Find where the given text appears and provide that cell's center as [X, Y] coordinate. 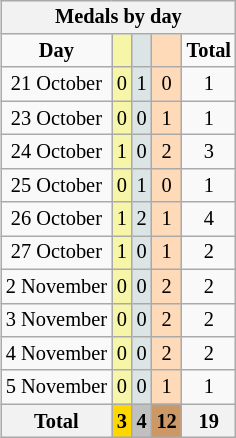
23 October [56, 118]
19 [209, 421]
Medals by day [118, 17]
4 November [56, 354]
26 October [56, 219]
5 November [56, 387]
25 October [56, 185]
3 November [56, 320]
Day [56, 51]
27 October [56, 253]
24 October [56, 152]
12 [167, 421]
21 October [56, 84]
2 November [56, 286]
